Capture the cell that displays the provided text and extract its [X, Y] central coordinate. 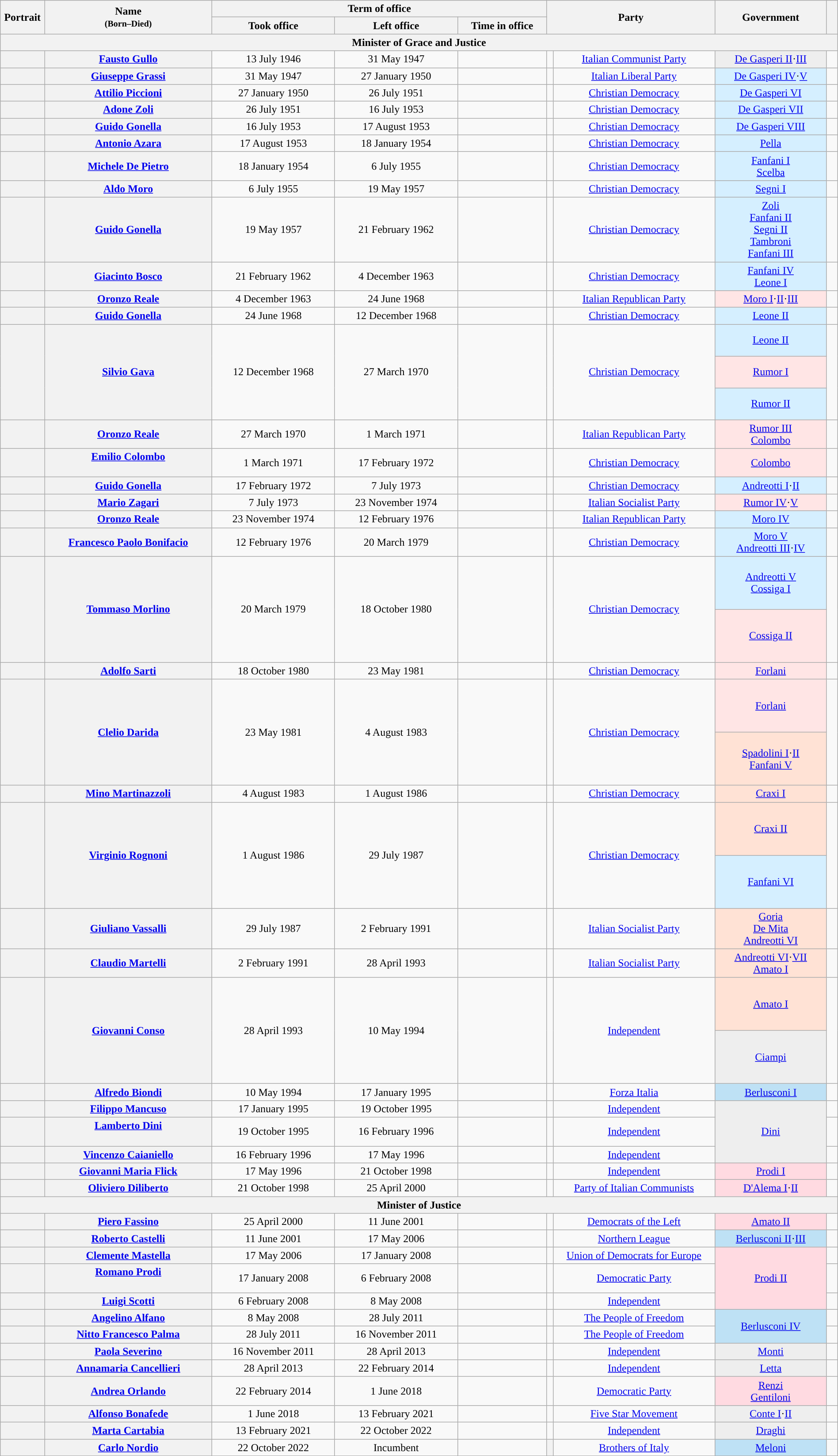
Giuseppe Grassi [128, 76]
De Gasperi VIII [771, 126]
Colombo [771, 463]
Romano Prodi [128, 1278]
Mino Martinazzoli [128, 794]
Virginio Rognoni [128, 855]
Brothers of Italy [634, 1447]
Rumor II [771, 404]
Lamberto Dini [128, 1131]
Meloni [771, 1447]
Alfredo Biondi [128, 1092]
Craxi I [771, 794]
Angelino Alfano [128, 1318]
Tommaso Morlino [128, 609]
De Gasperi IV·V [771, 76]
Roberto Castelli [128, 1239]
Amato II [771, 1222]
Italian Liberal Party [634, 76]
Paola Severino [128, 1351]
Vincenzo Caianiello [128, 1155]
Antonio Azara [128, 143]
Andreotti VCossiga I [771, 583]
Rumor I [771, 372]
Monti [771, 1351]
Giovanni Conso [128, 1030]
Prodi I [771, 1171]
Giovanni Maria Flick [128, 1171]
Andrea Orlando [128, 1391]
Letta [771, 1368]
Alfonso Bonafede [128, 1414]
Andreotti VI·VIIAmato I [771, 963]
Andreotti I·II [771, 486]
Berlusconi I [771, 1092]
Moro VAndreotti III·IV [771, 542]
Portrait [23, 17]
Nitto Francesco Palma [128, 1334]
Fanfani VI [771, 882]
De Gasperi VII [771, 110]
RenziGentiloni [771, 1391]
Fausto Gullo [128, 59]
Dini [771, 1131]
D'Alema I·II [771, 1188]
Michele De Pietro [128, 166]
Annamaria Cancellieri [128, 1368]
Pella [771, 143]
Adone Zoli [128, 110]
Fanfani IVLeone I [771, 276]
Piero Fassino [128, 1222]
Party of Italian Communists [634, 1188]
Craxi II [771, 829]
Draghi [771, 1430]
Claudio Martelli [128, 963]
Northern League [634, 1239]
Clelio Darida [128, 732]
Prodi II [771, 1278]
Name(Born–Died) [128, 17]
Took office [274, 26]
Spadolini I·IIFanfani V [771, 759]
De Gasperi VI [771, 93]
Democrats of the Left [634, 1222]
Cossiga II [771, 636]
Clemente Mastella [128, 1255]
Carlo Nordio [128, 1447]
Adolfo Sarti [128, 671]
Rumor IIIColombo [771, 434]
Amato I [771, 1004]
De Gasperi II·III [771, 59]
Party [631, 17]
Silvio Gava [128, 372]
13 July 1946 [274, 59]
Fanfani IScelba [771, 166]
ZoliFanfani IISegni IITambroniFanfani III [771, 229]
Moro IV [771, 519]
Incumbent [396, 1447]
Emilio Colombo [128, 463]
Berlusconi II·III [771, 1239]
Term of office [380, 9]
Francesco Paolo Bonifacio [128, 542]
Luigi Scotti [128, 1301]
Ciampi [771, 1057]
Forza Italia [634, 1092]
Left office [396, 26]
Giuliano Vassalli [128, 928]
Government [771, 17]
Berlusconi IV [771, 1326]
Attilio Piccioni [128, 93]
Union of Democrats for Europe [634, 1255]
Moro I·II·III [771, 299]
Filippo Mancuso [128, 1109]
Segni I [771, 189]
Mario Zagari [128, 502]
Minister of Grace and Justice [419, 42]
Oliviero Diliberto [128, 1188]
Marta Cartabia [128, 1430]
Minister of Justice [419, 1205]
Five Star Movement [634, 1414]
Time in office [502, 26]
Conte I·II [771, 1414]
GoriaDe MitaAndreotti VI [771, 928]
Giacinto Bosco [128, 276]
Rumor IV·V [771, 502]
Aldo Moro [128, 189]
Italian Communist Party [634, 59]
